Detect which cell encompasses the target text, then output its (x, y) center coordinate. 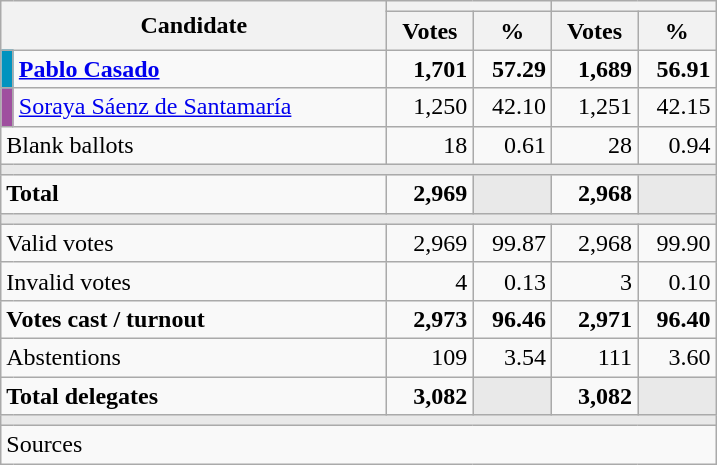
99.87 (512, 243)
0.94 (678, 145)
96.46 (512, 319)
42.10 (512, 107)
28 (594, 145)
1,250 (430, 107)
42.15 (678, 107)
2,971 (594, 319)
Votes cast / turnout (194, 319)
109 (430, 357)
3 (594, 281)
0.61 (512, 145)
4 (430, 281)
99.90 (678, 243)
Candidate (194, 26)
1,689 (594, 69)
1,251 (594, 107)
57.29 (512, 69)
Sources (358, 445)
2,973 (430, 319)
3.60 (678, 357)
0.13 (512, 281)
Invalid votes (194, 281)
Abstentions (194, 357)
Total delegates (194, 395)
18 (430, 145)
96.40 (678, 319)
Blank ballots (194, 145)
Total (194, 194)
Valid votes (194, 243)
111 (594, 357)
Pablo Casado (200, 69)
0.10 (678, 281)
56.91 (678, 69)
1,701 (430, 69)
3.54 (512, 357)
Soraya Sáenz de Santamaría (200, 107)
